Identify which cell holds the provided text, then report its (x, y) central coordinate. 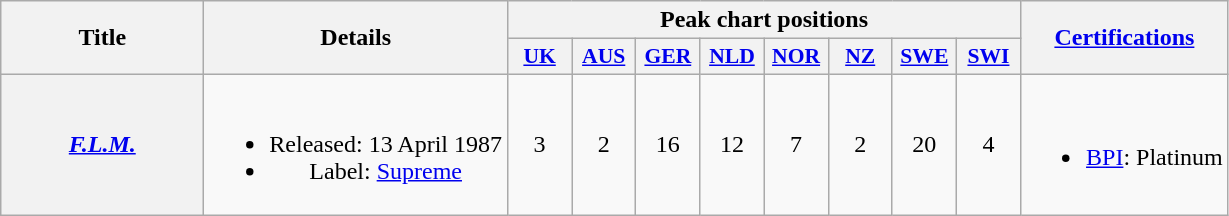
Certifications (1125, 38)
Title (102, 38)
UK (540, 57)
7 (796, 144)
BPI: Platinum (1125, 144)
Released: 13 April 1987Label: Supreme (356, 144)
GER (668, 57)
Details (356, 38)
4 (988, 144)
NZ (860, 57)
SWE (924, 57)
12 (732, 144)
NLD (732, 57)
SWI (988, 57)
Peak chart positions (764, 20)
NOR (796, 57)
3 (540, 144)
AUS (604, 57)
16 (668, 144)
F.L.M. (102, 144)
20 (924, 144)
